Return (x, y) of the center of cell containing provided text 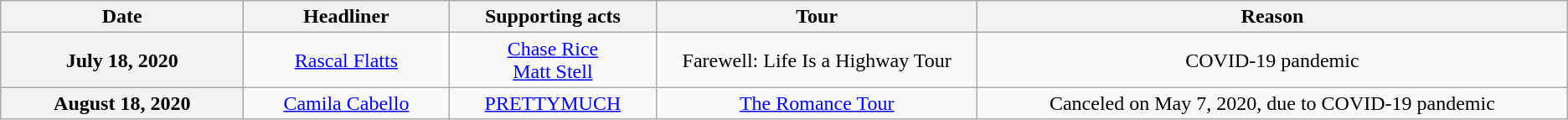
Date (122, 17)
The Romance Tour (818, 103)
COVID-19 pandemic (1273, 60)
July 18, 2020 (122, 60)
Reason (1273, 17)
Rascal Flatts (347, 60)
Supporting acts (553, 17)
Farewell: Life Is a Highway Tour (818, 60)
Headliner (347, 17)
August 18, 2020 (122, 103)
PRETTYMUCH (553, 103)
Tour (818, 17)
Canceled on May 7, 2020, due to COVID-19 pandemic (1273, 103)
Chase RiceMatt Stell (553, 60)
Camila Cabello (347, 103)
